From the cell containing the given text, extract its center point as [x, y] coordinate. 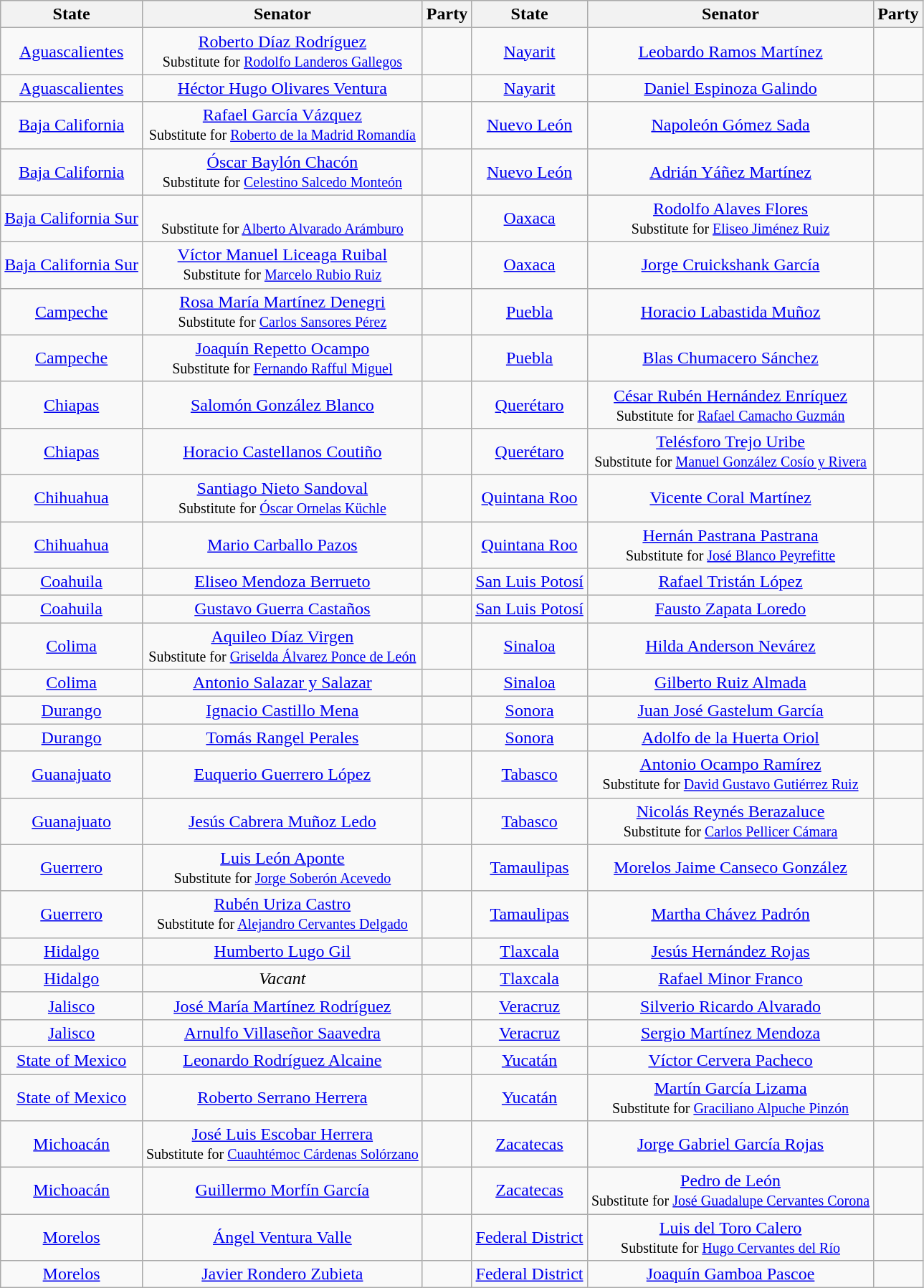
Antonio Ocampo RamírezSubstitute for David Gustavo Gutiérrez Ruiz [730, 774]
Juan José Gastelum García [730, 710]
Guillermo Morfín García [282, 1191]
Morelos Jaime Canseco González [730, 867]
Martín García LizamaSubstitute for Graciliano Alpuche Pinzón [730, 1097]
Leonardo Rodríguez Alcaine [282, 1060]
José Luis Escobar HerreraSubstitute for Cuauhtémoc Cárdenas Solórzano [282, 1144]
Leobardo Ramos Martínez [730, 52]
Ángel Ventura Valle [282, 1237]
Ignacio Castillo Mena [282, 710]
Óscar Baylón ChacónSubstitute for Celestino Salcedo Monteón [282, 172]
Hernán Pastrana PastranaSubstitute for José Blanco Peyrefitte [730, 545]
Martha Chávez Padrón [730, 915]
Arnulfo Villaseñor Saavedra [282, 1033]
Silverio Ricardo Alvarado [730, 1006]
Hilda Anderson Nevárez [730, 647]
Mario Carballo Pazos [282, 545]
Víctor Manuel Liceaga RuibalSubstitute for Marcelo Rubio Ruiz [282, 265]
Gilberto Ruiz Almada [730, 683]
Salomón González Blanco [282, 404]
Aquileo Díaz VirgenSubstitute for Griselda Álvarez Ponce de León [282, 647]
Javier Rondero Zubieta [282, 1274]
Rafael Tristán López [730, 582]
Antonio Salazar y Salazar [282, 683]
Vacant [282, 978]
Adolfo de la Huerta Oriol [730, 738]
Jorge Cruickshank García [730, 265]
Vicente Coral Martínez [730, 497]
Fausto Zapata Loredo [730, 609]
Roberto Díaz RodríguezSubstitute for Rodolfo Landeros Gallegos [282, 52]
Jorge Gabriel García Rojas [730, 1144]
Nicolás Reynés BerazaluceSubstitute for Carlos Pellicer Cámara [730, 821]
Rubén Uriza Castro Substitute for Alejandro Cervantes Delgado [282, 915]
Héctor Hugo Olivares Ventura [282, 88]
Luis León Aponte Substitute for Jorge Soberón Acevedo [282, 867]
Joaquín Gamboa Pascoe [730, 1274]
Rafael Minor Franco [730, 978]
Rosa María Martínez DenegriSubstitute for Carlos Sansores Pérez [282, 311]
Rafael García VázquezSubstitute for Roberto de la Madrid Romandía [282, 125]
Sergio Martínez Mendoza [730, 1033]
Adrián Yáñez Martínez [730, 172]
Víctor Cervera Pacheco [730, 1060]
Tomás Rangel Perales [282, 738]
Jesús Cabrera Muñoz Ledo [282, 821]
Blas Chumacero Sánchez [730, 358]
Daniel Espinoza Galindo [730, 88]
Napoleón Gómez Sada [730, 125]
Horacio Labastida Muñoz [730, 311]
Jesús Hernández Rojas [730, 951]
Eliseo Mendoza Berrueto [282, 582]
Pedro de LeónSubstitute for José Guadalupe Cervantes Corona [730, 1191]
Luis del Toro CaleroSubstitute for Hugo Cervantes del Río [730, 1237]
Joaquín Repetto OcampoSubstitute for Fernando Rafful Miguel [282, 358]
Horacio Castellanos Coutiño [282, 452]
Telésforo Trejo UribeSubstitute for Manuel González Cosío y Rivera [730, 452]
Rodolfo Alaves FloresSubstitute for Eliseo Jiménez Ruiz [730, 218]
José María Martínez Rodríguez [282, 1006]
Substitute for Alberto Alvarado Arámburo [282, 218]
Gustavo Guerra Castaños [282, 609]
Santiago Nieto SandovalSubstitute for Óscar Ornelas Küchle [282, 497]
César Rubén Hernández EnríquezSubstitute for Rafael Camacho Guzmán [730, 404]
Euquerio Guerrero López [282, 774]
Humberto Lugo Gil [282, 951]
Roberto Serrano Herrera [282, 1097]
